Return the [X, Y] coordinate for the center point of the cell that contains the specified text.  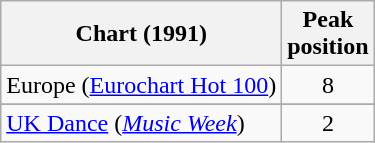
Europe (Eurochart Hot 100) [142, 85]
8 [328, 85]
Peakposition [328, 34]
2 [328, 123]
Chart (1991) [142, 34]
UK Dance (Music Week) [142, 123]
